Output the (X, Y) coordinate of the center of the cell containing the given text.  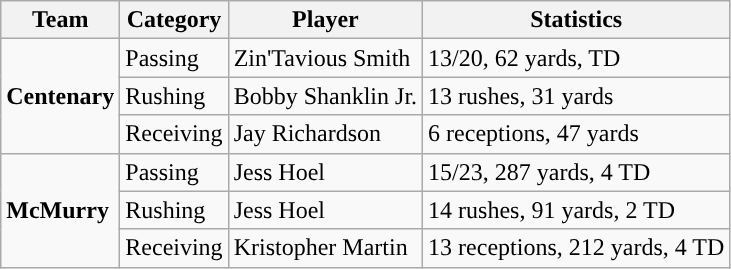
13 rushes, 31 yards (576, 96)
13/20, 62 yards, TD (576, 58)
15/23, 287 yards, 4 TD (576, 172)
McMurry (60, 210)
Category (174, 20)
14 rushes, 91 yards, 2 TD (576, 210)
6 receptions, 47 yards (576, 134)
Team (60, 20)
Kristopher Martin (325, 248)
Jay Richardson (325, 134)
Centenary (60, 96)
Bobby Shanklin Jr. (325, 96)
Zin'Tavious Smith (325, 58)
13 receptions, 212 yards, 4 TD (576, 248)
Player (325, 20)
Statistics (576, 20)
